For the text-containing cell, return its midpoint in [X, Y] coordinate format. 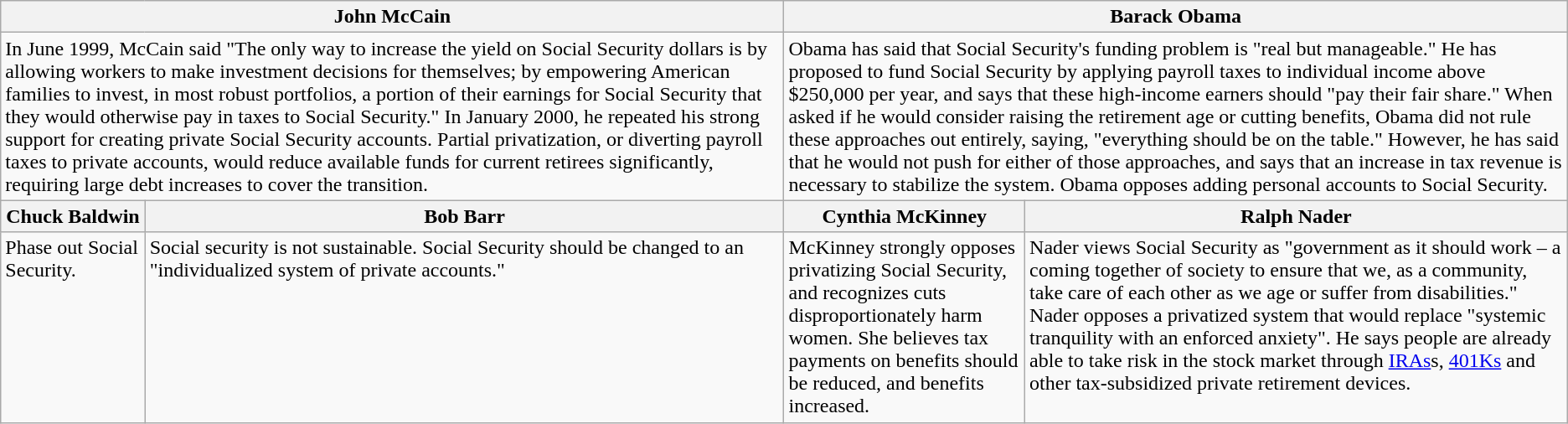
Ralph Nader [1297, 216]
Phase out Social Security. [73, 327]
Barack Obama [1176, 17]
John McCain [392, 17]
Social security is not sustainable. Social Security should be changed to an "individualized system of private accounts." [464, 327]
Chuck Baldwin [73, 216]
Cynthia McKinney [905, 216]
Bob Barr [464, 216]
